Extract the [x, y] coordinate from the center of the cell holding the provided text.  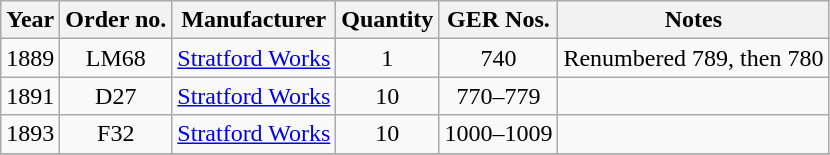
1893 [30, 134]
1000–1009 [498, 134]
Renumbered 789, then 780 [694, 58]
1889 [30, 58]
Notes [694, 20]
F32 [116, 134]
Manufacturer [254, 20]
LM68 [116, 58]
GER Nos. [498, 20]
Quantity [388, 20]
1891 [30, 96]
770–779 [498, 96]
Order no. [116, 20]
D27 [116, 96]
740 [498, 58]
Year [30, 20]
1 [388, 58]
